Detect which cell encompasses the target text, then output its (X, Y) center coordinate. 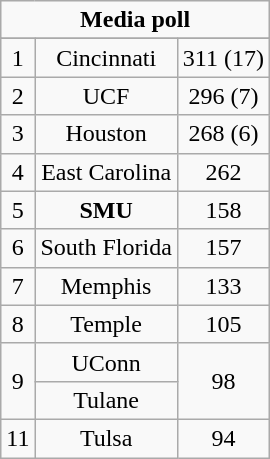
Houston (106, 134)
94 (223, 438)
1 (18, 58)
Temple (106, 324)
3 (18, 134)
133 (223, 286)
9 (18, 381)
11 (18, 438)
157 (223, 248)
South Florida (106, 248)
Tulsa (106, 438)
4 (18, 172)
SMU (106, 210)
2 (18, 96)
7 (18, 286)
158 (223, 210)
Cincinnati (106, 58)
262 (223, 172)
UConn (106, 362)
8 (18, 324)
98 (223, 381)
East Carolina (106, 172)
6 (18, 248)
105 (223, 324)
5 (18, 210)
Memphis (106, 286)
296 (7) (223, 96)
Tulane (106, 400)
Media poll (136, 20)
311 (17) (223, 58)
UCF (106, 96)
268 (6) (223, 134)
